Detect which cell encompasses the target text, then output its [X, Y] center coordinate. 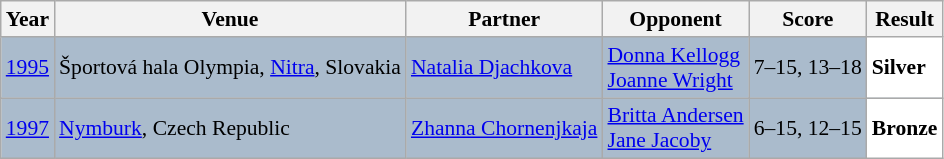
1997 [28, 128]
Year [28, 19]
Score [808, 19]
1995 [28, 68]
6–15, 12–15 [808, 128]
Natalia Djachkova [504, 68]
Bronze [905, 128]
Nymburk, Czech Republic [230, 128]
Britta Andersen Jane Jacoby [675, 128]
Športová hala Olympia, Nitra, Slovakia [230, 68]
Donna Kellogg Joanne Wright [675, 68]
Opponent [675, 19]
Venue [230, 19]
7–15, 13–18 [808, 68]
Partner [504, 19]
Silver [905, 68]
Result [905, 19]
Zhanna Chornenjkaja [504, 128]
